For the text-containing cell, return its midpoint in [X, Y] coordinate format. 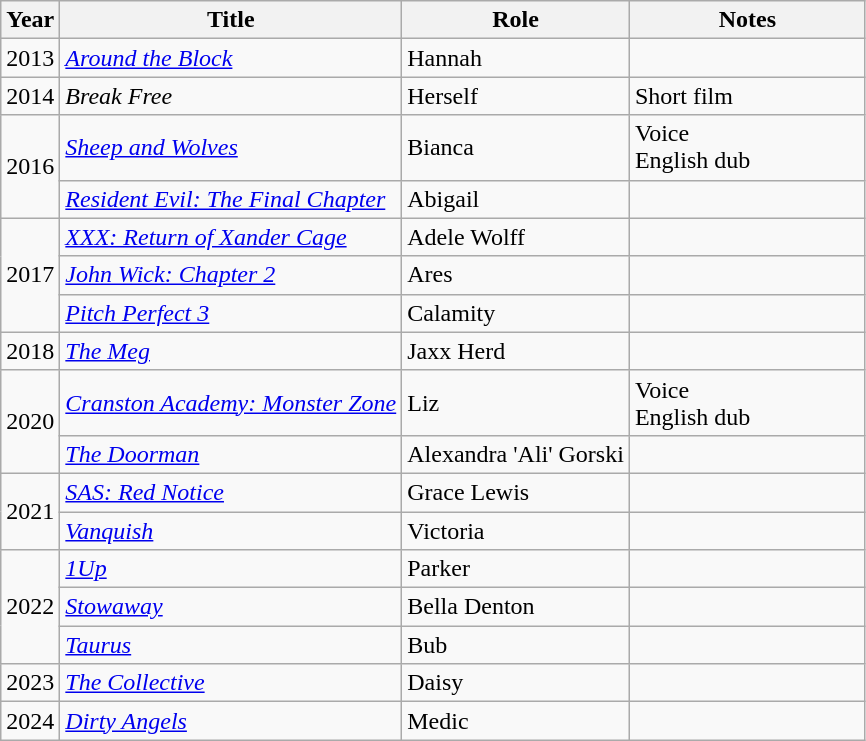
SAS: Red Notice [231, 492]
Adele Wolff [516, 237]
Title [231, 20]
2021 [30, 511]
Sheep and Wolves [231, 148]
Daisy [516, 683]
The Collective [231, 683]
Bianca [516, 148]
Herself [516, 96]
Grace Lewis [516, 492]
2017 [30, 275]
Year [30, 20]
Taurus [231, 645]
Parker [516, 569]
2014 [30, 96]
Bub [516, 645]
Victoria [516, 531]
John Wick: Chapter 2 [231, 275]
Jaxx Herd [516, 351]
Resident Evil: The Final Chapter [231, 199]
Medic [516, 721]
2018 [30, 351]
XXX: Return of Xander Cage [231, 237]
Cranston Academy: Monster Zone [231, 402]
Vanquish [231, 531]
Bella Denton [516, 607]
2013 [30, 58]
The Meg [231, 351]
2023 [30, 683]
Dirty Angels [231, 721]
Break Free [231, 96]
The Doorman [231, 454]
2016 [30, 166]
1Up [231, 569]
Role [516, 20]
Around the Block [231, 58]
Alexandra 'Ali' Gorski [516, 454]
2022 [30, 607]
Liz [516, 402]
Hannah [516, 58]
2024 [30, 721]
Calamity [516, 313]
Short film [747, 96]
2020 [30, 422]
Pitch Perfect 3 [231, 313]
Notes [747, 20]
Abigail [516, 199]
Stowaway [231, 607]
Ares [516, 275]
